Find where the given text appears and provide that cell's center as (X, Y) coordinate. 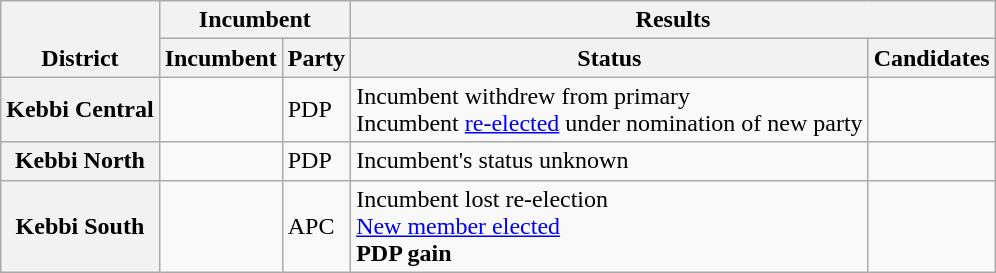
Incumbent withdrew from primaryIncumbent re-elected under nomination of new party (610, 110)
Kebbi North (80, 161)
Candidates (932, 58)
Party (316, 58)
Incumbent's status unknown (610, 161)
Incumbent lost re-electionNew member electedPDP gain (610, 226)
Kebbi South (80, 226)
District (80, 39)
Kebbi Central (80, 110)
Results (674, 20)
APC (316, 226)
Status (610, 58)
